Provide the (x, y) coordinate of the cell's center where the given text is located.  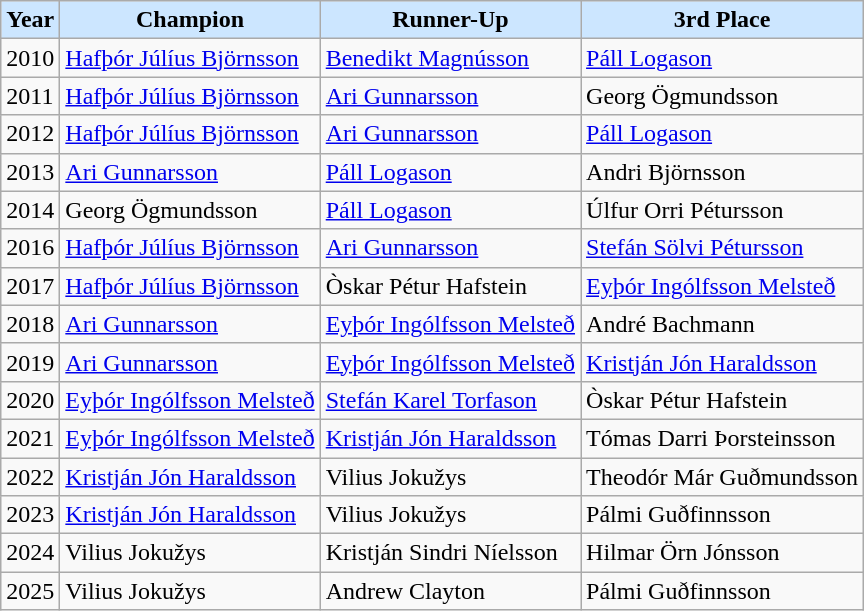
2013 (30, 172)
2017 (30, 286)
2011 (30, 96)
2022 (30, 477)
2020 (30, 400)
2024 (30, 553)
Year (30, 20)
2016 (30, 248)
2018 (30, 324)
Tómas Darri Þorsteinsson (722, 438)
Andri Björnsson (722, 172)
Kristján Sindri Níelsson (450, 553)
Stefán Sölvi Pétursson (722, 248)
2023 (30, 515)
Runner-Up (450, 20)
Stefán Karel Torfason (450, 400)
Benedikt Magnússon (450, 58)
2025 (30, 591)
2010 (30, 58)
2014 (30, 210)
Andrew Clayton (450, 591)
Úlfur Orri Pétursson (722, 210)
Theodór Már Guðmundsson (722, 477)
Hilmar Örn Jónsson (722, 553)
Champion (190, 20)
2021 (30, 438)
André Bachmann (722, 324)
3rd Place (722, 20)
2012 (30, 134)
2019 (30, 362)
